Locate the cell with the specified text and output its [x, y] center coordinate. 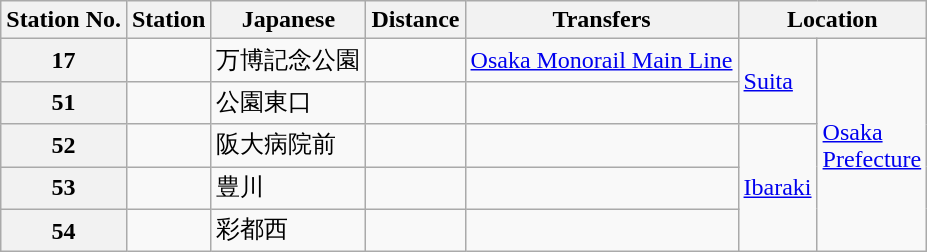
OsakaPrefecture [872, 146]
Transfers [602, 20]
万博記念公園 [288, 60]
Station No. [64, 20]
阪大病院前 [288, 146]
Location [832, 20]
54 [64, 230]
51 [64, 102]
52 [64, 146]
53 [64, 188]
17 [64, 60]
豊川 [288, 188]
Japanese [288, 20]
彩都西 [288, 230]
Suita [778, 82]
Ibaraki [778, 188]
Distance [416, 20]
Osaka Monorail Main Line [602, 60]
公園東口 [288, 102]
Station [168, 20]
